Capture the cell that displays the provided text and extract its (x, y) central coordinate. 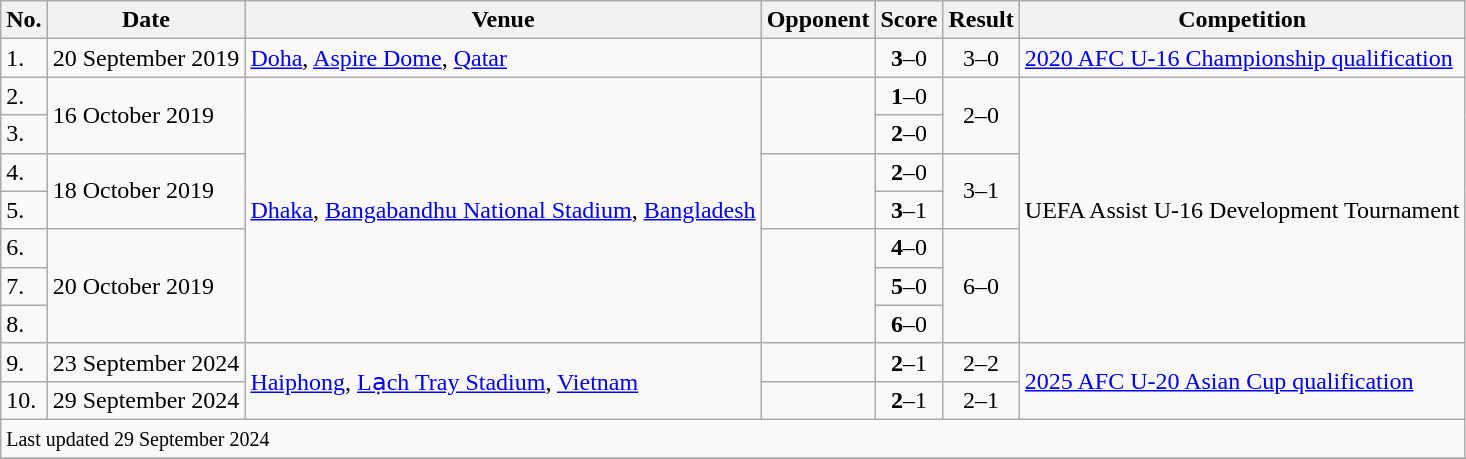
No. (24, 20)
4. (24, 172)
18 October 2019 (146, 191)
2020 AFC U-16 Championship qualification (1242, 58)
16 October 2019 (146, 115)
6. (24, 248)
Score (909, 20)
Last updated 29 September 2024 (733, 438)
Doha, Aspire Dome, Qatar (503, 58)
1–0 (909, 96)
23 September 2024 (146, 362)
Competition (1242, 20)
Result (981, 20)
9. (24, 362)
2. (24, 96)
10. (24, 400)
4–0 (909, 248)
2–2 (981, 362)
5–0 (909, 286)
Haiphong, Lạch Tray Stadium, Vietnam (503, 381)
20 October 2019 (146, 286)
Venue (503, 20)
2025 AFC U-20 Asian Cup qualification (1242, 381)
5. (24, 210)
Opponent (818, 20)
1. (24, 58)
Dhaka, Bangabandhu National Stadium, Bangladesh (503, 210)
Date (146, 20)
20 September 2019 (146, 58)
7. (24, 286)
3. (24, 134)
29 September 2024 (146, 400)
UEFA Assist U-16 Development Tournament (1242, 210)
8. (24, 324)
